Pinpoint the cell where the given text exists, returning its (x, y) midpoint coordinate. 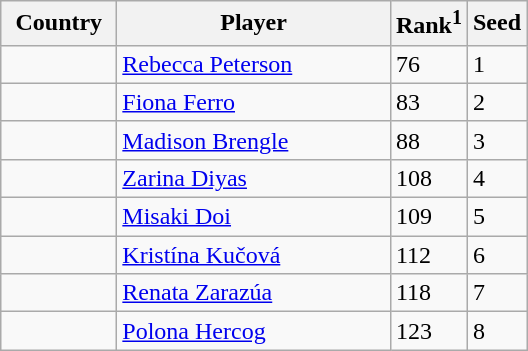
8 (496, 331)
76 (428, 64)
Renata Zarazúa (254, 293)
Madison Brengle (254, 140)
1 (496, 64)
6 (496, 255)
Rebecca Peterson (254, 64)
Fiona Ferro (254, 102)
4 (496, 178)
123 (428, 331)
Rank1 (428, 24)
109 (428, 217)
118 (428, 293)
Kristína Kučová (254, 255)
3 (496, 140)
Zarina Diyas (254, 178)
108 (428, 178)
2 (496, 102)
Player (254, 24)
Seed (496, 24)
112 (428, 255)
Polona Hercog (254, 331)
5 (496, 217)
7 (496, 293)
Country (59, 24)
88 (428, 140)
Misaki Doi (254, 217)
83 (428, 102)
